Identify which cell holds the provided text, then report its (X, Y) central coordinate. 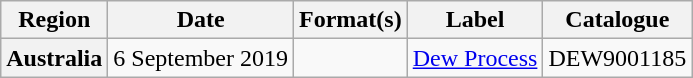
Date (201, 20)
Catalogue (618, 20)
Australia (54, 58)
Label (475, 20)
Format(s) (351, 20)
DEW9001185 (618, 58)
Dew Process (475, 58)
Region (54, 20)
6 September 2019 (201, 58)
